Detect which cell encompasses the target text, then output its [X, Y] center coordinate. 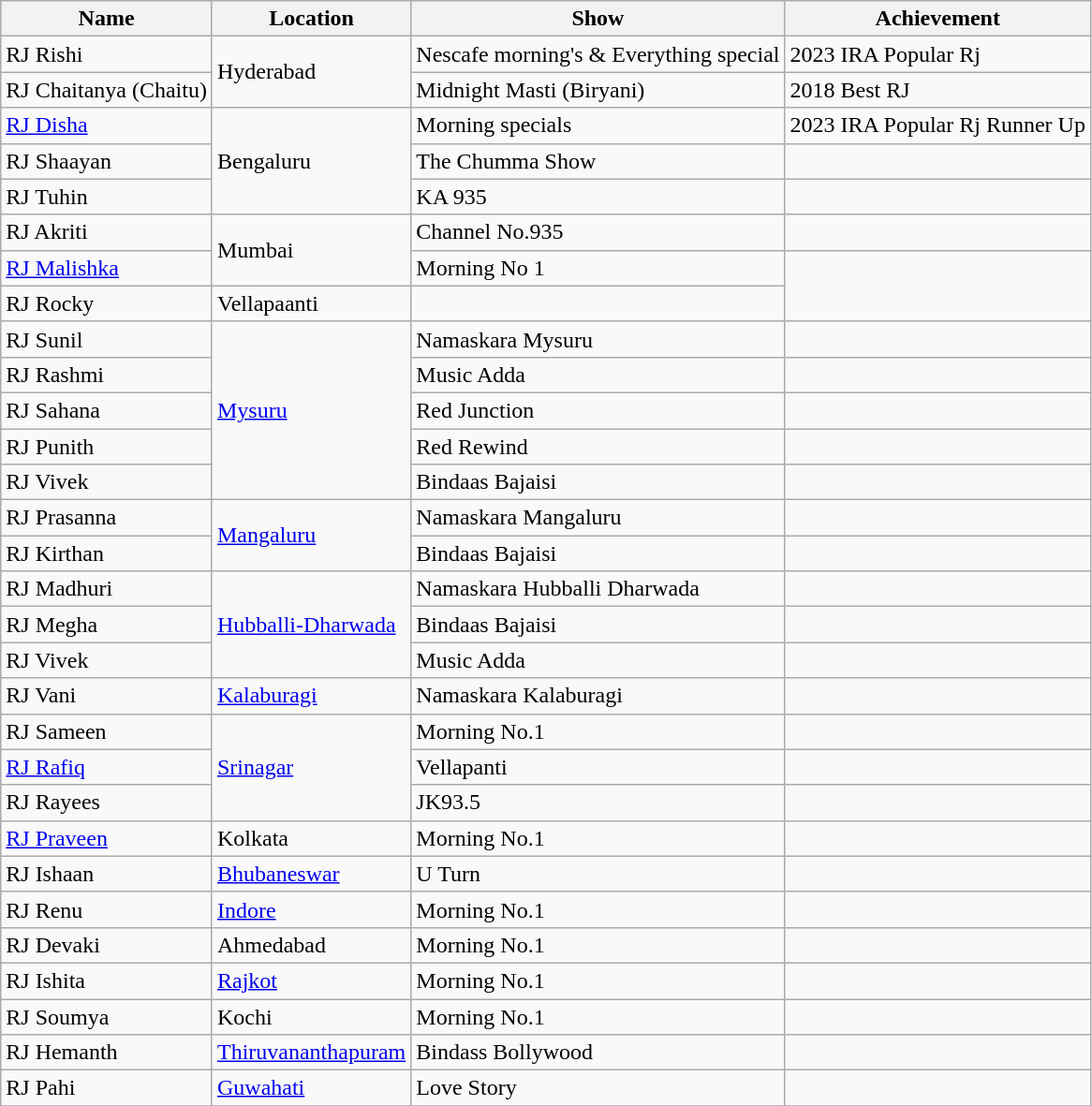
RJ Devaki [107, 945]
Hyderabad [311, 72]
RJ Tuhin [107, 197]
2023 IRA Popular Rj [937, 54]
RJ Madhuri [107, 589]
RJ Sameen [107, 731]
RJ Shaayan [107, 161]
Namaskara Hubballi Dharwada [598, 589]
Indore [311, 909]
RJ Rafiq [107, 767]
RJ Chaitanya (Chaitu) [107, 90]
Mysuru [311, 410]
Vellapanti [598, 767]
Vellapaanti [311, 303]
RJ Soumya [107, 1016]
RJ Disha [107, 125]
Srinagar [311, 767]
Achievement [937, 19]
2023 IRA Popular Rj Runner Up [937, 125]
Namaskara Mysuru [598, 339]
Bengaluru [311, 161]
RJ Ishita [107, 981]
RJ Punith [107, 447]
RJ Megha [107, 625]
The Chumma Show [598, 161]
Thiruvananthapuram [311, 1053]
RJ Kirthan [107, 553]
RJ Rishi [107, 54]
Guwahati [311, 1088]
RJ Rashmi [107, 375]
Bindass Bollywood [598, 1053]
RJ Ishaan [107, 874]
RJ Prasanna [107, 518]
RJ Malishka [107, 268]
Love Story [598, 1088]
Bhubaneswar [311, 874]
Red Rewind [598, 447]
RJ Akriti [107, 232]
Midnight Masti (Biryani) [598, 90]
Channel No.935 [598, 232]
KA 935 [598, 197]
RJ Sunil [107, 339]
Location [311, 19]
RJ Rayees [107, 803]
Mangaluru [311, 536]
Nescafe morning's & Everything special [598, 54]
RJ Rocky [107, 303]
Name [107, 19]
RJ Vani [107, 696]
Rajkot [311, 981]
Kolkata [311, 838]
Morning No 1 [598, 268]
RJ Pahi [107, 1088]
Kochi [311, 1016]
Ahmedabad [311, 945]
RJ Hemanth [107, 1053]
Red Junction [598, 410]
Mumbai [311, 250]
2018 Best RJ [937, 90]
RJ Praveen [107, 838]
JK93.5 [598, 803]
Namaskara Mangaluru [598, 518]
U Turn [598, 874]
RJ Renu [107, 909]
Hubballi-Dharwada [311, 625]
RJ Sahana [107, 410]
Kalaburagi [311, 696]
Show [598, 19]
Namaskara Kalaburagi [598, 696]
Morning specials [598, 125]
